Pinpoint the cell where the given text exists, returning its [X, Y] midpoint coordinate. 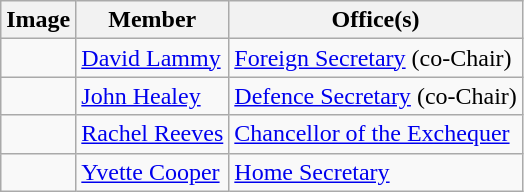
Defence Secretary (co-Chair) [376, 96]
John Healey [152, 96]
Office(s) [376, 20]
Yvette Cooper [152, 172]
Foreign Secretary (co-Chair) [376, 58]
Rachel Reeves [152, 134]
Home Secretary [376, 172]
Member [152, 20]
David Lammy [152, 58]
Image [38, 20]
Chancellor of the Exchequer [376, 134]
